Locate the cell with the specified text and output its (X, Y) center coordinate. 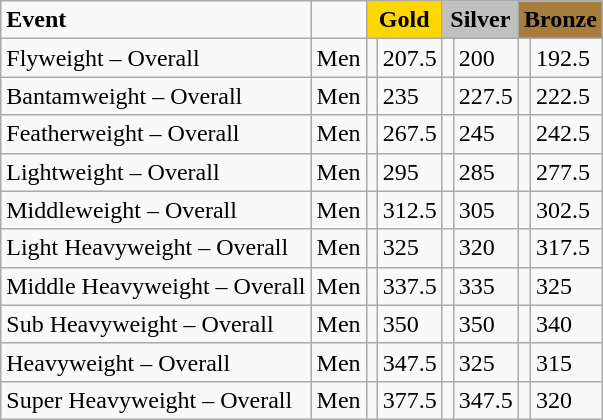
335 (486, 286)
317.5 (567, 248)
Heavyweight – Overall (156, 362)
245 (486, 134)
295 (410, 172)
227.5 (486, 96)
242.5 (567, 134)
285 (486, 172)
Bronze (560, 20)
Event (156, 20)
192.5 (567, 58)
305 (486, 210)
302.5 (567, 210)
Light Heavyweight – Overall (156, 248)
Super Heavyweight – Overall (156, 400)
207.5 (410, 58)
377.5 (410, 400)
235 (410, 96)
312.5 (410, 210)
277.5 (567, 172)
Middle Heavyweight – Overall (156, 286)
Middleweight – Overall (156, 210)
340 (567, 324)
315 (567, 362)
Flyweight – Overall (156, 58)
Lightweight – Overall (156, 172)
Bantamweight – Overall (156, 96)
Gold (404, 20)
222.5 (567, 96)
200 (486, 58)
267.5 (410, 134)
Sub Heavyweight – Overall (156, 324)
337.5 (410, 286)
Silver (480, 20)
Featherweight – Overall (156, 134)
